Identify which cell holds the provided text, then report its (x, y) central coordinate. 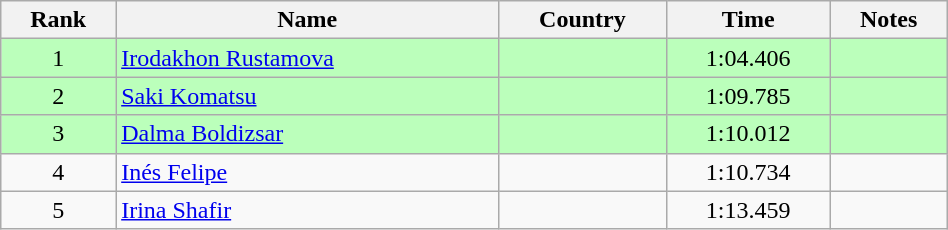
Saki Komatsu (308, 96)
Irina Shafir (308, 210)
1:10.734 (748, 172)
Rank (58, 20)
Dalma Boldizsar (308, 134)
Irodakhon Rustamova (308, 58)
5 (58, 210)
Inés Felipe (308, 172)
4 (58, 172)
1:10.012 (748, 134)
Country (582, 20)
3 (58, 134)
2 (58, 96)
1:13.459 (748, 210)
1:09.785 (748, 96)
1:04.406 (748, 58)
Time (748, 20)
1 (58, 58)
Name (308, 20)
Notes (888, 20)
